Extract the [x, y] coordinate from the center of the cell holding the provided text.  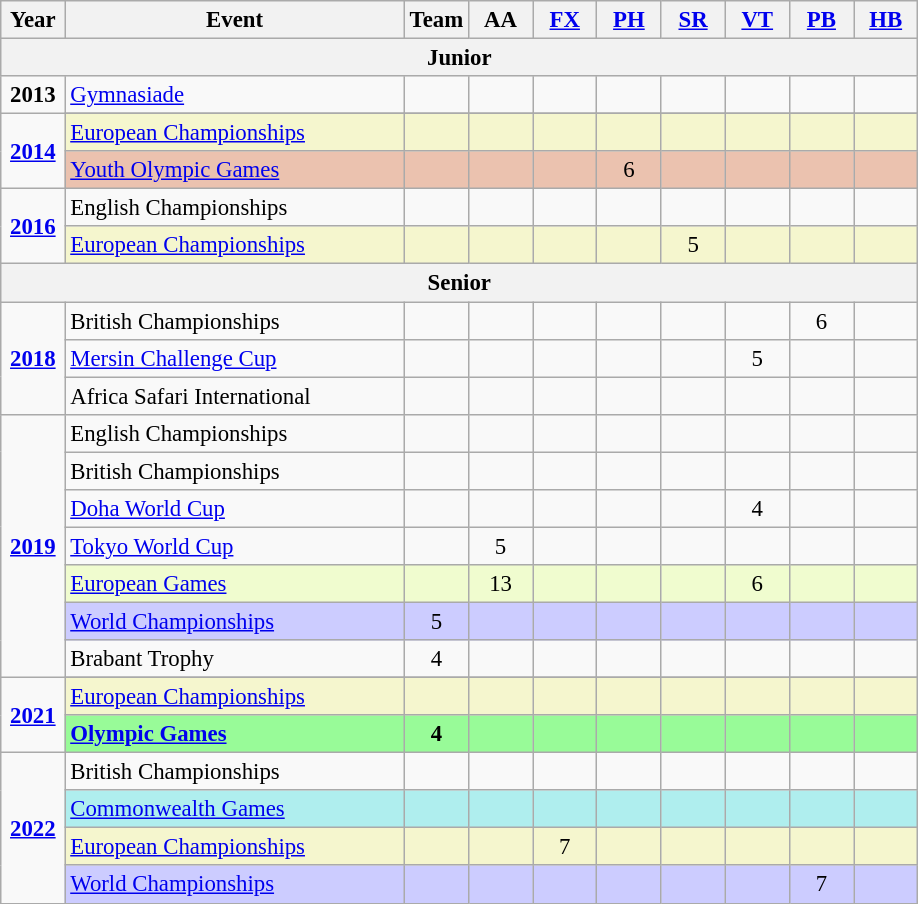
Brabant Trophy [234, 659]
SR [693, 20]
Mersin Challenge Cup [234, 358]
Senior [460, 283]
Youth Olympic Games [234, 170]
2019 [33, 546]
13 [500, 584]
Year [33, 20]
PH [629, 20]
AA [500, 20]
Team [436, 20]
European Games [234, 584]
Tokyo World Cup [234, 546]
Event [234, 20]
PB [821, 20]
Commonwealth Games [234, 809]
2013 [33, 95]
Gymnasiade [234, 95]
Doha World Cup [234, 509]
Africa Safari International [234, 396]
Junior [460, 58]
FX [565, 20]
2014 [33, 152]
HB [886, 20]
2016 [33, 226]
VT [757, 20]
2018 [33, 358]
Olympic Games [234, 734]
2021 [33, 716]
2022 [33, 828]
